Capture the cell that displays the provided text and extract its [x, y] central coordinate. 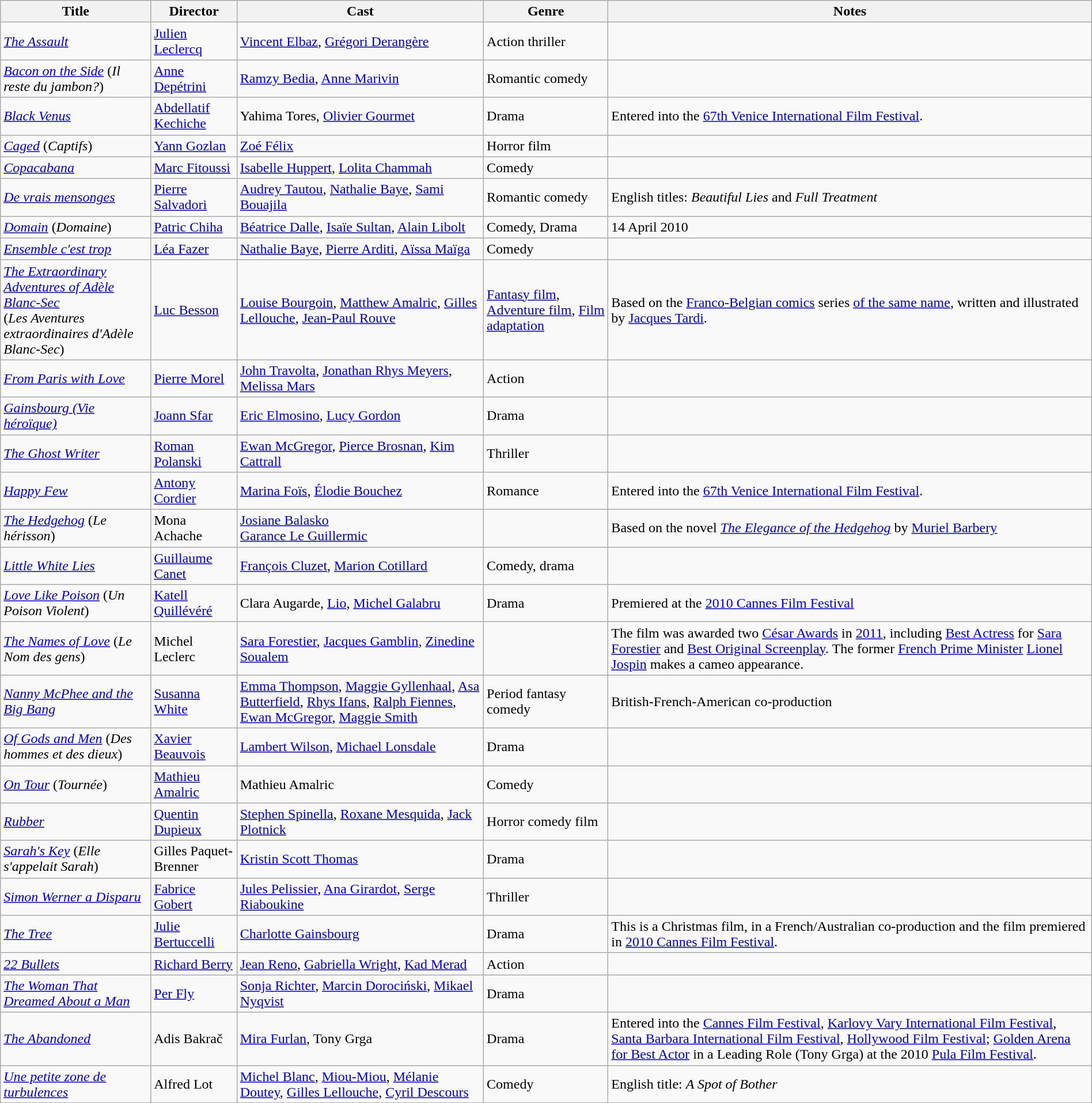
Kristin Scott Thomas [360, 859]
Fantasy film, Adventure film, Film adaptation [546, 310]
Happy Few [76, 491]
22 Bullets [76, 964]
Domain (Domaine) [76, 227]
Louise Bourgoin, Matthew Amalric, Gilles Lellouche, Jean-Paul Rouve [360, 310]
Comedy, drama [546, 566]
English titles: Beautiful Lies and Full Treatment [850, 197]
Rubber [76, 821]
Premiered at the 2010 Cannes Film Festival [850, 604]
John Travolta, Jonathan Rhys Meyers, Melissa Mars [360, 378]
English title: A Spot of Bother [850, 1084]
Yann Gozlan [194, 146]
Caged (Captifs) [76, 146]
Of Gods and Men (Des hommes et des dieux) [76, 746]
Marina Foïs, Élodie Bouchez [360, 491]
Michel Blanc, Miou-Miou, Mélanie Doutey, Gilles Lellouche, Cyril Descours [360, 1084]
Isabelle Huppert, Lolita Chammah [360, 168]
On Tour (Tournée) [76, 784]
Nanny McPhee and the Big Bang [76, 702]
Patric Chiha [194, 227]
Vincent Elbaz, Grégori Derangère [360, 41]
Mira Furlan, Tony Grga [360, 1038]
Audrey Tautou, Nathalie Baye, Sami Bouajila [360, 197]
Based on the novel The Elegance of the Hedgehog by Muriel Barbery [850, 529]
The Extraordinary Adventures of Adèle Blanc-Sec(Les Aventures extraordinaires d'Adèle Blanc-Sec) [76, 310]
Quentin Dupieux [194, 821]
De vrais mensonges [76, 197]
Zoé Félix [360, 146]
The Woman That Dreamed About a Man [76, 993]
Richard Berry [194, 964]
Guillaume Canet [194, 566]
Roman Polanski [194, 453]
Based on the Franco-Belgian comics series of the same name, written and illustrated by Jacques Tardi. [850, 310]
Katell Quillévéré [194, 604]
Eric Elmosino, Lucy Gordon [360, 416]
Comedy, Drama [546, 227]
Jules Pelissier, Ana Girardot, Serge Riaboukine [360, 896]
Ewan McGregor, Pierce Brosnan, Kim Cattrall [360, 453]
Love Like Poison (Un Poison Violent) [76, 604]
From Paris with Love [76, 378]
Cast [360, 12]
Black Venus [76, 116]
This is a Christmas film, in a French/Australian co-production and the film premiered in 2010 Cannes Film Festival. [850, 934]
Genre [546, 12]
Julien Leclercq [194, 41]
Sonja Richter, Marcin Dorociński, Mikael Nyqvist [360, 993]
Léa Fazer [194, 249]
Ensemble c'est trop [76, 249]
Title [76, 12]
Pierre Morel [194, 378]
Sarah's Key (Elle s'appelait Sarah) [76, 859]
Stephen Spinella, Roxane Mesquida, Jack Plotnick [360, 821]
Yahima Tores, Olivier Gourmet [360, 116]
Notes [850, 12]
Little White Lies [76, 566]
Anne Depétrini [194, 78]
Mona Achache [194, 529]
Fabrice Gobert [194, 896]
Xavier Beauvois [194, 746]
Gilles Paquet-Brenner [194, 859]
The Abandoned [76, 1038]
Ramzy Bedia, Anne Marivin [360, 78]
Horror comedy film [546, 821]
Copacabana [76, 168]
British-French-American co-production [850, 702]
Abdellatif Kechiche [194, 116]
Per Fly [194, 993]
Marc Fitoussi [194, 168]
The Hedgehog (Le hérisson) [76, 529]
Clara Augarde, Lio, Michel Galabru [360, 604]
14 April 2010 [850, 227]
The Tree [76, 934]
Jean Reno, Gabriella Wright, Kad Merad [360, 964]
Béatrice Dalle, Isaïe Sultan, Alain Libolt [360, 227]
Charlotte Gainsbourg [360, 934]
Bacon on the Side (Il reste du jambon?) [76, 78]
The Assault [76, 41]
Michel Leclerc [194, 649]
Sara Forestier, Jacques Gamblin, Zinedine Soualem [360, 649]
Antony Cordier [194, 491]
Joann Sfar [194, 416]
François Cluzet, Marion Cotillard [360, 566]
Susanna White [194, 702]
Emma Thompson, Maggie Gyllenhaal, Asa Butterfield, Rhys Ifans, Ralph Fiennes, Ewan McGregor, Maggie Smith [360, 702]
The Ghost Writer [76, 453]
Josiane BalaskoGarance Le Guillermic [360, 529]
The Names of Love (Le Nom des gens) [76, 649]
Director [194, 12]
Gainsbourg (Vie héroïque) [76, 416]
Pierre Salvadori [194, 197]
Romance [546, 491]
Alfred Lot [194, 1084]
Simon Werner a Disparu [76, 896]
Une petite zone de turbulences [76, 1084]
Julie Bertuccelli [194, 934]
Action thriller [546, 41]
Horror film [546, 146]
Luc Besson [194, 310]
Adis Bakrač [194, 1038]
Period fantasy comedy [546, 702]
Lambert Wilson, Michael Lonsdale [360, 746]
Nathalie Baye, Pierre Arditi, Aïssa Maïga [360, 249]
